Identify which cell holds the provided text, then report its [x, y] central coordinate. 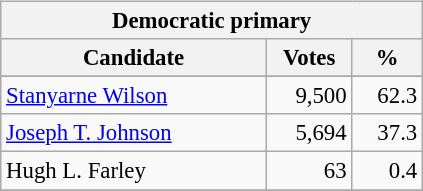
Votes [309, 58]
Stanyarne Wilson [134, 96]
Democratic primary [212, 21]
Candidate [134, 58]
63 [309, 171]
9,500 [309, 96]
Joseph T. Johnson [134, 133]
5,694 [309, 133]
Hugh L. Farley [134, 171]
0.4 [388, 171]
37.3 [388, 133]
62.3 [388, 96]
% [388, 58]
